Return the [X, Y] coordinate for the center point of the cell that contains the specified text.  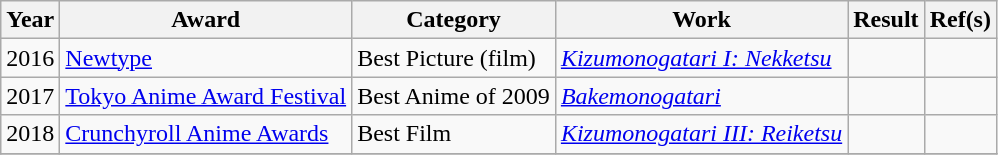
2018 [30, 134]
Crunchyroll Anime Awards [206, 134]
Best Anime of 2009 [454, 96]
Kizumonogatari I: Nekketsu [701, 58]
Work [701, 20]
Best Picture (film) [454, 58]
Kizumonogatari III: Reiketsu [701, 134]
Result [886, 20]
Category [454, 20]
Tokyo Anime Award Festival [206, 96]
Bakemonogatari [701, 96]
Year [30, 20]
Newtype [206, 58]
2017 [30, 96]
2016 [30, 58]
Award [206, 20]
Best Film [454, 134]
Ref(s) [960, 20]
